Search for the cell housing the specified text and yield its [x, y] center coordinate. 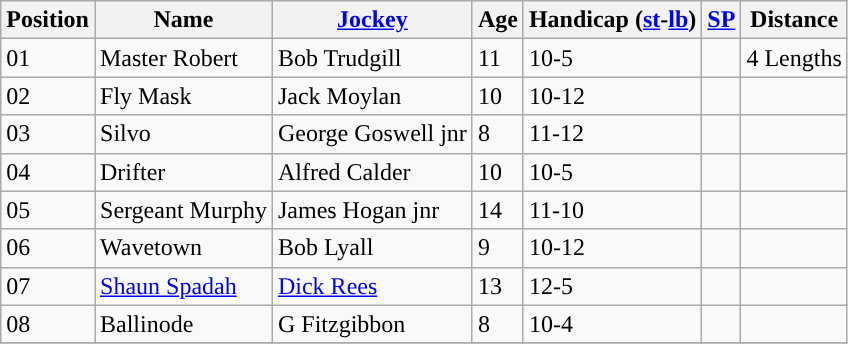
12-5 [612, 286]
James Hogan jnr [372, 210]
11 [498, 58]
03 [48, 134]
4 Lengths [794, 58]
Alfred Calder [372, 172]
Handicap (st-lb) [612, 20]
SP [722, 20]
Dick Rees [372, 286]
Age [498, 20]
10-4 [612, 324]
Bob Trudgill [372, 58]
06 [48, 248]
G Fitzgibbon [372, 324]
Distance [794, 20]
Drifter [183, 172]
Shaun Spadah [183, 286]
Jockey [372, 20]
11-10 [612, 210]
Position [48, 20]
05 [48, 210]
Bob Lyall [372, 248]
George Goswell jnr [372, 134]
Silvo [183, 134]
Ballinode [183, 324]
01 [48, 58]
9 [498, 248]
07 [48, 286]
Jack Moylan [372, 96]
Name [183, 20]
08 [48, 324]
14 [498, 210]
04 [48, 172]
13 [498, 286]
Wavetown [183, 248]
Master Robert [183, 58]
02 [48, 96]
Sergeant Murphy [183, 210]
11-12 [612, 134]
Fly Mask [183, 96]
